Output the (X, Y) coordinate of the center of the cell containing the given text.  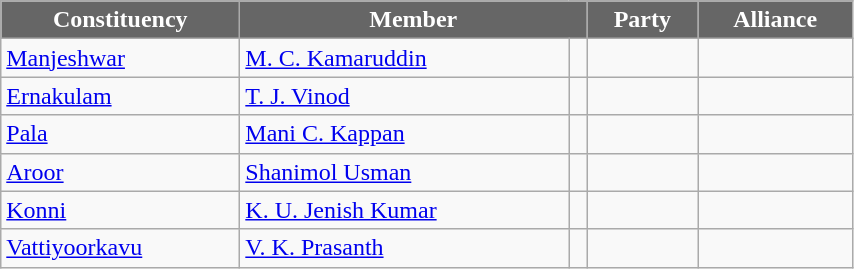
K. U. Jenish Kumar (404, 210)
Aroor (120, 172)
Constituency (120, 20)
Manjeshwar (120, 58)
Alliance (776, 20)
Konni (120, 210)
Member (414, 20)
M. C. Kamaruddin (404, 58)
T. J. Vinod (404, 96)
Party (642, 20)
V. K. Prasanth (404, 248)
Vattiyoorkavu (120, 248)
Shanimol Usman (404, 172)
Mani C. Kappan (404, 134)
Ernakulam (120, 96)
Pala (120, 134)
